Return (x, y) of the center of cell containing provided text 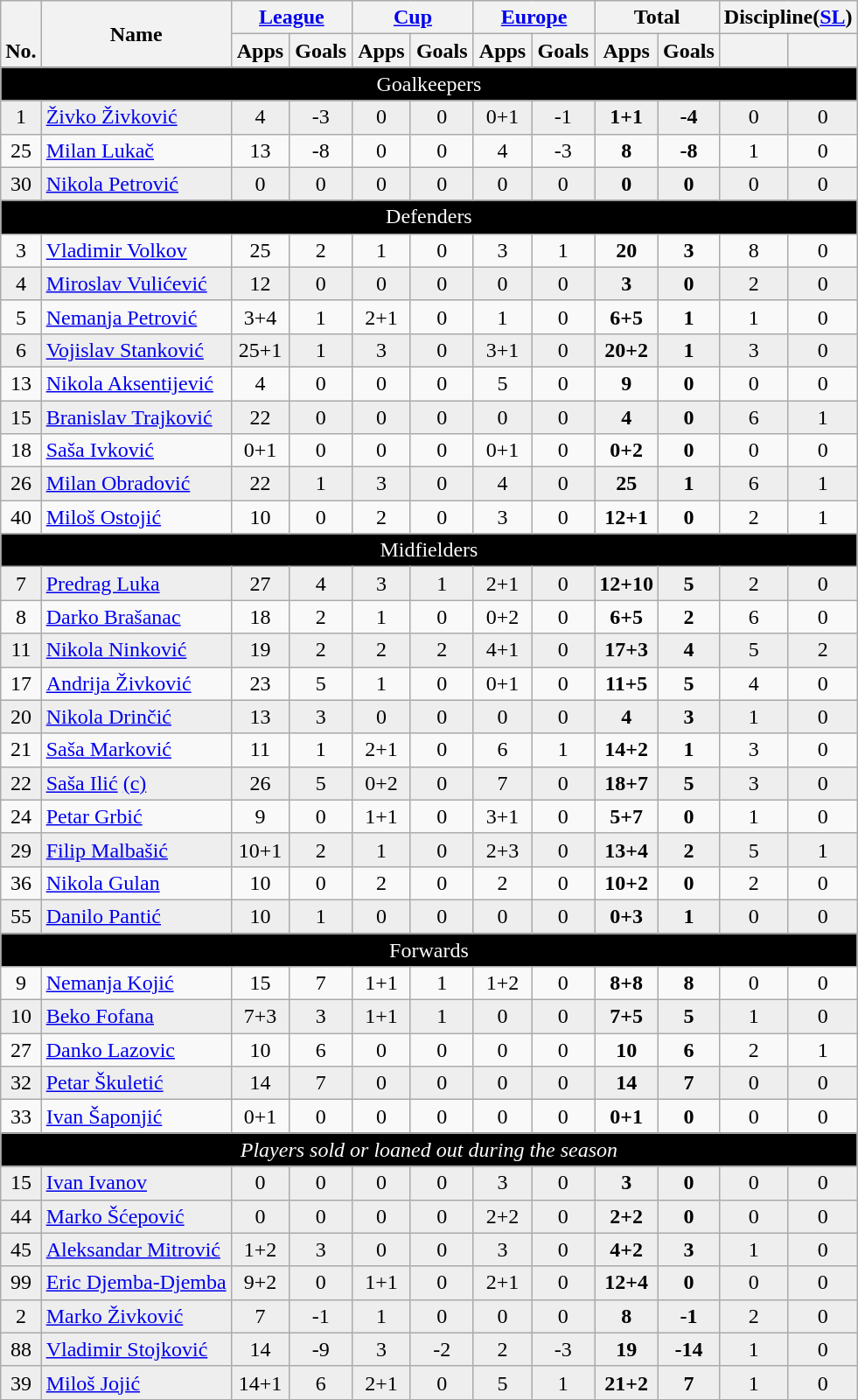
Miloš Ostojić (136, 517)
-2 (442, 1349)
Darko Brašanac (136, 617)
18+7 (626, 783)
Andrija Živković (136, 683)
Živko Živković (136, 117)
Saša Ivković (136, 451)
17+3 (626, 650)
24 (21, 816)
Nemanja Petrović (136, 317)
Vojislav Stanković (136, 350)
45 (21, 1249)
No. (21, 34)
Ivan Šaponjić (136, 1116)
Ivan Ivanov (136, 1183)
Vladimir Volkov (136, 250)
-9 (321, 1349)
12 (261, 283)
Milan Lukač (136, 150)
7+3 (261, 1017)
55 (21, 916)
Predrag Luka (136, 584)
10+2 (626, 883)
-4 (689, 117)
Miloš Jojić (136, 1382)
29 (21, 850)
Marko Živković (136, 1316)
Name (136, 34)
Petar Grbić (136, 816)
4+2 (626, 1249)
21+2 (626, 1382)
Players sold or loaned out during the season (429, 1150)
-14 (689, 1349)
Saša Ilić (c) (136, 783)
39 (21, 1382)
Nemanja Kojić (136, 983)
0+3 (626, 916)
14+1 (261, 1382)
Forwards (429, 949)
Filip Malbašić (136, 850)
Eric Djemba-Djemba (136, 1283)
Nikola Drinčić (136, 717)
99 (21, 1283)
12+4 (626, 1283)
4+1 (502, 650)
Branislav Trajković (136, 417)
Danilo Pantić (136, 916)
33 (21, 1116)
Nikola Aksentijević (136, 383)
10+1 (261, 850)
9+2 (261, 1283)
7+5 (626, 1017)
12+1 (626, 517)
36 (21, 883)
Nikola Ninković (136, 650)
14+2 (626, 750)
5+7 (626, 816)
League (292, 17)
Midfielders (429, 550)
Petar Škuletić (136, 1083)
88 (21, 1349)
Milan Obradović (136, 484)
21 (21, 750)
20+2 (626, 350)
Cup (413, 17)
17 (21, 683)
Total (657, 17)
Danko Lazovic (136, 1050)
13+4 (626, 850)
Saša Marković (136, 750)
Discipline(SL) (788, 17)
23 (261, 683)
Defenders (429, 217)
8+8 (626, 983)
3+4 (261, 317)
Vladimir Stojković (136, 1349)
Nikola Petrović (136, 184)
40 (21, 517)
30 (21, 184)
Marko Šćepović (136, 1216)
Europe (534, 17)
2+3 (502, 850)
Aleksandar Mitrović (136, 1249)
12+10 (626, 584)
Beko Fofana (136, 1017)
Miroslav Vulićević (136, 283)
11+5 (626, 683)
44 (21, 1216)
Nikola Gulan (136, 883)
32 (21, 1083)
25+1 (261, 350)
Goalkeepers (429, 84)
